Pinpoint the cell where the given text exists, returning its [X, Y] midpoint coordinate. 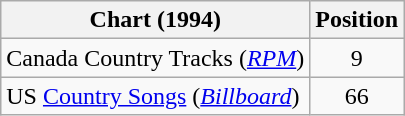
9 [357, 58]
Position [357, 20]
US Country Songs (Billboard) [156, 96]
Canada Country Tracks (RPM) [156, 58]
66 [357, 96]
Chart (1994) [156, 20]
